Pinpoint the cell where the given text exists, returning its [x, y] midpoint coordinate. 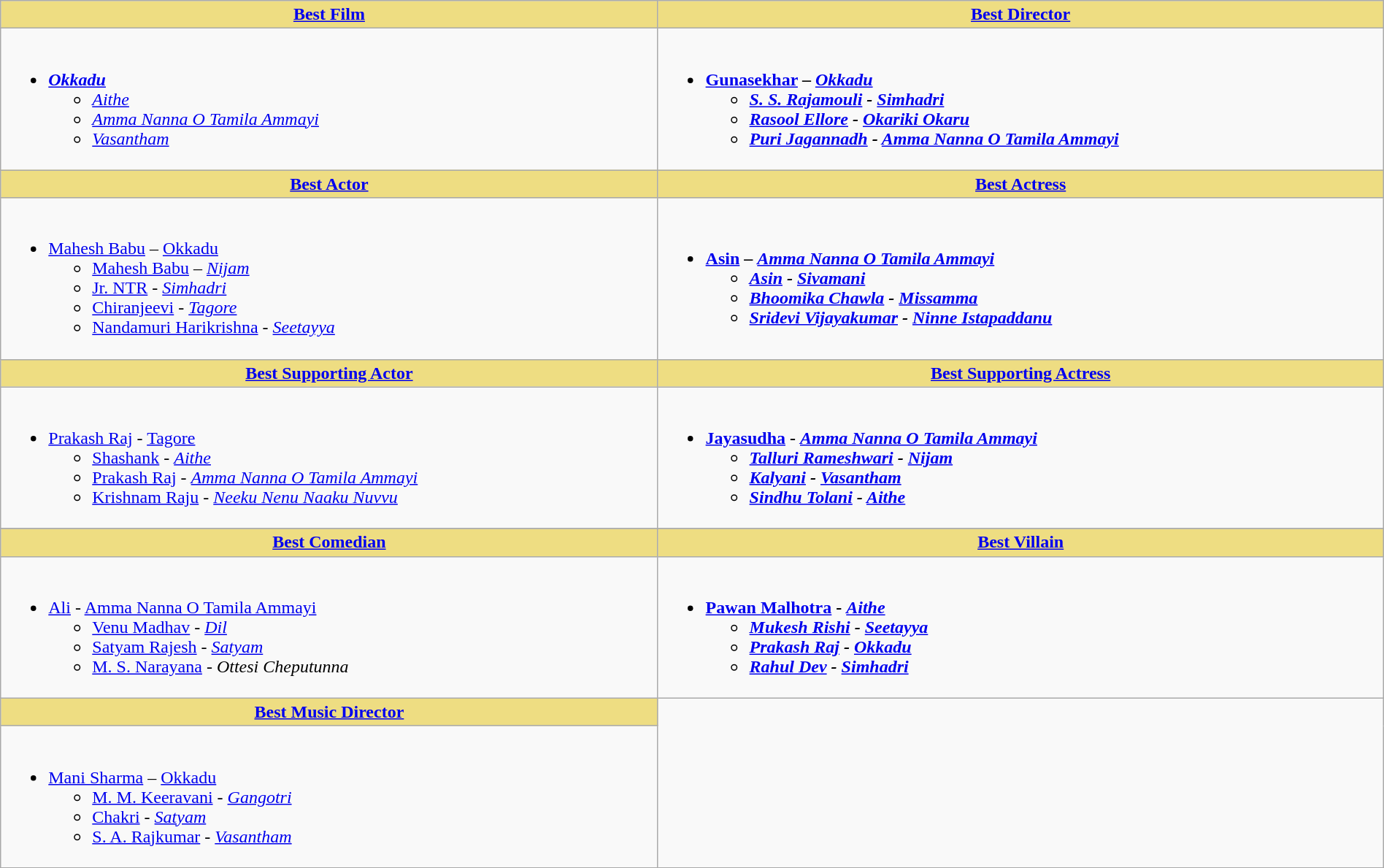
Mahesh Babu – OkkaduMahesh Babu – NijamJr. NTR - SimhadriChiranjeevi - TagoreNandamuri Harikrishna - Seetayya [329, 279]
Best Director [1020, 15]
Ali - Amma Nanna O Tamila AmmayiVenu Madhav - DilSatyam Rajesh - SatyamM. S. Narayana - Ottesi Cheputunna [329, 627]
Best Villain [1020, 542]
Gunasekhar – OkkaduS. S. Rajamouli - SimhadriRasool Ellore - Okariki OkaruPuri Jagannadh - Amma Nanna O Tamila Ammayi [1020, 99]
Best Supporting Actor [329, 373]
Best Film [329, 15]
Best Comedian [329, 542]
Mani Sharma – OkkaduM. M. Keeravani - GangotriChakri - SatyamS. A. Rajkumar - Vasantham [329, 796]
Jayasudha - Amma Nanna O Tamila AmmayiTalluri Rameshwari - NijamKalyani - VasanthamSindhu Tolani - Aithe [1020, 458]
Best Actress [1020, 184]
Pawan Malhotra - AitheMukesh Rishi - SeetayyaPrakash Raj - OkkaduRahul Dev - Simhadri [1020, 627]
Best Supporting Actress [1020, 373]
Asin – Amma Nanna O Tamila AmmayiAsin - SivamaniBhoomika Chawla - MissammaSridevi Vijayakumar - Ninne Istapaddanu [1020, 279]
Best Actor [329, 184]
Best Music Director [329, 712]
OkkaduAitheAmma Nanna O Tamila AmmayiVasantham [329, 99]
Prakash Raj - TagoreShashank - AithePrakash Raj - Amma Nanna O Tamila AmmayiKrishnam Raju - Neeku Nenu Naaku Nuvvu [329, 458]
